Return the [x, y] coordinate for the center point of the cell that contains the specified text.  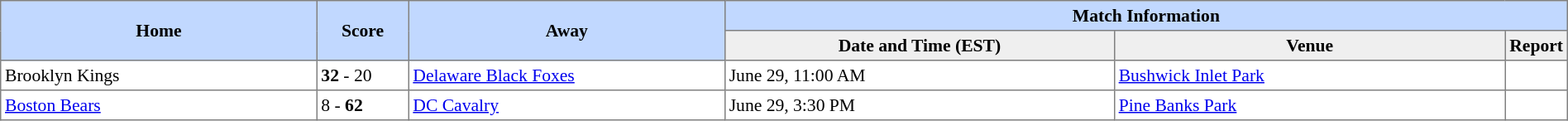
32 - 20 [362, 75]
Venue [1310, 46]
Brooklyn Kings [159, 75]
Delaware Black Foxes [566, 75]
Pine Banks Park [1310, 105]
Score [362, 31]
Match Information [1146, 16]
Report [1537, 46]
8 - 62 [362, 105]
Home [159, 31]
June 29, 11:00 AM [920, 75]
Date and Time (EST) [920, 46]
Bushwick Inlet Park [1310, 75]
Away [566, 31]
DC Cavalry [566, 105]
June 29, 3:30 PM [920, 105]
Boston Bears [159, 105]
